Output the [x, y] coordinate of the center of the cell containing the given text.  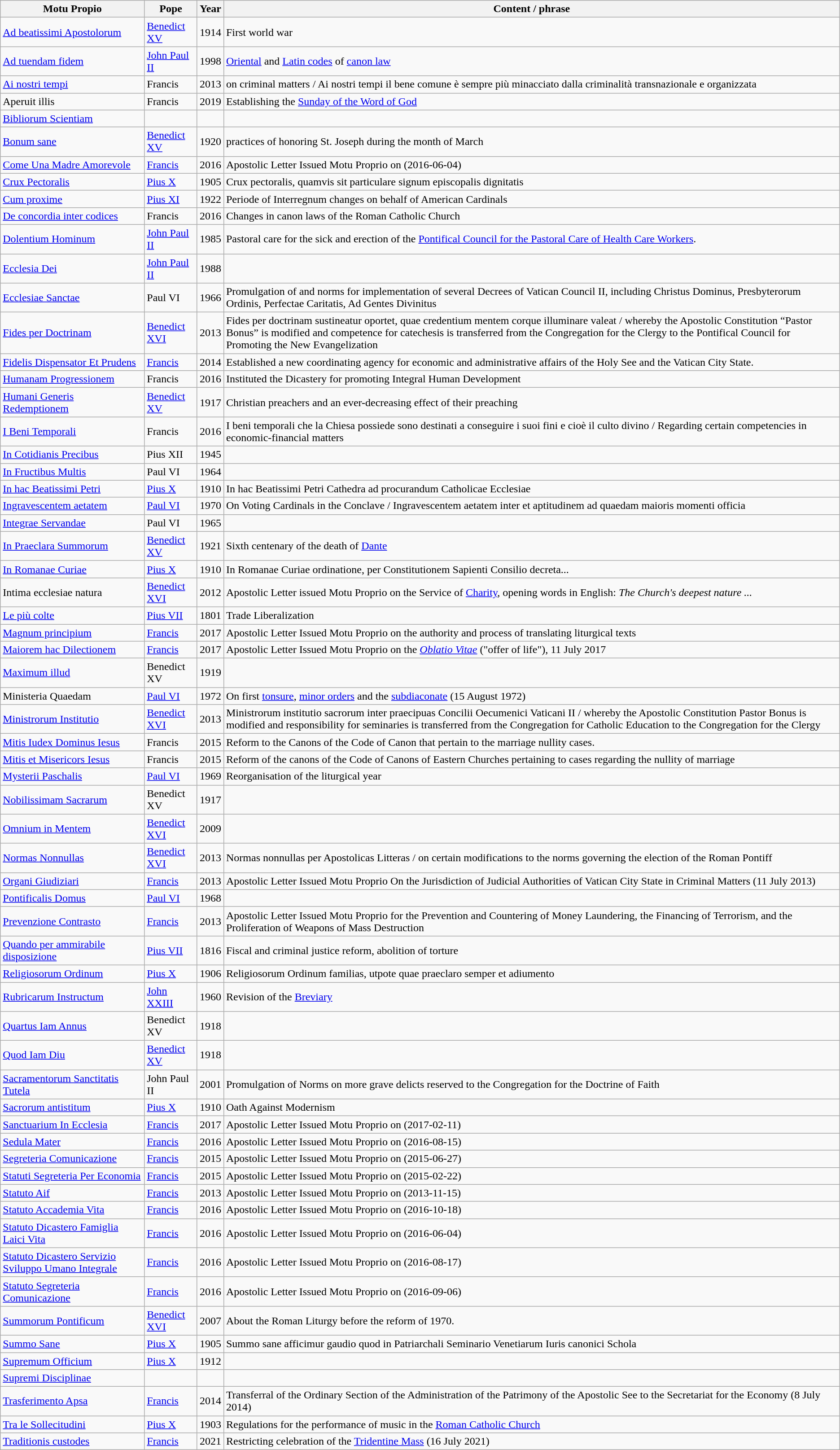
1985 [210, 239]
Omnium in Mentem [73, 828]
Ministeria Quaedam [73, 696]
Reorganisation of the liturgical year [531, 776]
Aperuit illis [73, 101]
Sanctuarium In Ecclesia [73, 1125]
Oath Against Modernism [531, 1108]
Supremi Disciplinae [73, 1378]
1920 [210, 142]
Restricting celebration of the Tridentine Mass (16 July 2021) [531, 1441]
Regulations for the performance of music in the Roman Catholic Church [531, 1424]
Apostolic Letter Issued Motu Proprio on (2016-08-15) [531, 1142]
1912 [210, 1361]
Apostolic Letter Issued Motu Proprio on (2013-11-15) [531, 1193]
Prevenzione Contrasto [73, 921]
Sacrorum antistitum [73, 1108]
On first tonsure, minor orders and the subdiaconate (15 August 1972) [531, 696]
Sacramentorum Sanctitatis Tutela [73, 1084]
2001 [210, 1084]
Reform of the canons of the Code of Canons of Eastern Churches pertaining to cases regarding the nullity of marriage [531, 759]
1906 [210, 973]
In Praeclara Summorum [73, 546]
Le più colte [73, 615]
2019 [210, 101]
Sixth centenary of the death of Dante [531, 546]
1960 [210, 996]
Tra le Sollecitudini [73, 1424]
1998 [210, 61]
Integrae Servandae [73, 523]
Maiorem hac Dilectionem [73, 650]
Crux Pectoralis [73, 182]
Pius XI [171, 199]
Humanam Progressionem [73, 379]
Trasferimento Apsa [73, 1401]
Quartus Iam Annus [73, 1026]
Pontificalis Domus [73, 898]
Come Una Madre Amorevole [73, 165]
on criminal matters / Ai nostri tempi il bene comune è sempre più minacciato dalla criminalità transnazionale e organizzata [531, 84]
Statuto Dicastero Servizio Sviluppo Umano Integrale [73, 1262]
Rubricarum Instructum [73, 996]
Promulgation of Norms on more grave delicts reserved to the Congregation for the Doctrine of Faith [531, 1084]
Pastoral care for the sick and erection of the Pontifical Council for the Pastoral Care of Health Care Workers. [531, 239]
Christian preachers and an ever-decreasing effect of their preaching [531, 402]
1969 [210, 776]
Supremum Officium [73, 1361]
Statuto Segreteria Comunicazione [73, 1292]
2021 [210, 1441]
Intima ecclesiae natura [73, 592]
Pope [171, 9]
2009 [210, 828]
Apostolic Letter Issued Motu Proprio on (2015-02-22) [531, 1176]
2007 [210, 1320]
First world war [531, 32]
Dolentium Hominum [73, 239]
Apostolic Letter Issued Motu Proprio On the Jurisdiction of Judicial Authorities of Vatican City State in Criminal Matters (11 July 2013) [531, 881]
Bibliorum Scientiam [73, 118]
Ai nostri tempi [73, 84]
Fiscal and criminal justice reform, abolition of torture [531, 951]
Apostolic Letter Issued Motu Proprio on the authority and process of translating liturgical texts [531, 632]
Segreteria Comunicazione [73, 1159]
1965 [210, 523]
Religiosorum Ordinum [73, 973]
Statuti Segreteria Per Economia [73, 1176]
Motu Propio [73, 9]
Content / phrase [531, 9]
practices of honoring St. Joseph during the month of March [531, 142]
1964 [210, 472]
Periode of Interregnum changes on behalf of American Cardinals [531, 199]
Ministrorum Institutio [73, 719]
Trade Liberalization [531, 615]
1816 [210, 951]
Ecclesia Dei [73, 268]
Sedula Mater [73, 1142]
1968 [210, 898]
Ad beatissimi Apostolorum [73, 32]
Ad tuendam fidem [73, 61]
Mitis Iudex Dominus Iesus [73, 742]
Ingravescentem aetatem [73, 506]
Normas Nonnullas [73, 858]
Reform to the Canons of the Code of Canon that pertain to the marriage nullity cases. [531, 742]
1922 [210, 199]
Apostolic Letter issued Motu Proprio on the Service of Charity, opening words in English: The Church's deepest nature ... [531, 592]
Apostolic Letter Issued Motu Proprio on the Oblatio Vitae ("offer of life"), 11 July 2017 [531, 650]
1801 [210, 615]
Statuto Accademia Vita [73, 1210]
Transferral of the Ordinary Section of the Administration of the Patrimony of the Apostolic See to the Secretariat for the Economy (8 July 2014) [531, 1401]
In hac Beatissimi Petri Cathedra ad procurandum Catholicae Ecclesiae [531, 489]
1914 [210, 32]
Instituted the Dicastery for promoting Integral Human Development [531, 379]
Apostolic Letter Issued Motu Proprio on (2016-08-17) [531, 1262]
Establishing the Sunday of the Word of God [531, 101]
1972 [210, 696]
Normas nonnullas per Apostolicas Litteras / on certain modifications to the norms governing the election of the Roman Pontiff [531, 858]
1919 [210, 673]
1903 [210, 1424]
Apostolic Letter Issued Motu Proprio on (2016-10-18) [531, 1210]
Oriental and Latin codes of canon law [531, 61]
Religiosorum Ordinum familias, utpote quae praeclaro semper et adiumento [531, 973]
Fides per Doctrinam [73, 333]
Summo sane afficimur gaudio quod in Patriarchali Seminario Venetiarum Iuris canonici Schola [531, 1344]
Established a new coordinating agency for economic and administrative affairs of the Holy See and the Vatican City State. [531, 362]
Traditionis custodes [73, 1441]
1970 [210, 506]
On Voting Cardinals in the Conclave / Ingravescentem aetatem inter et aptitudinem ad quaedam maioris momenti officia [531, 506]
Statuto Dicastero Famiglia Laici Vita [73, 1233]
In Cotidianis Precibus [73, 455]
In Romanae Curiae [73, 569]
Crux pectoralis, quamvis sit particulare signum episcopalis dignitatis [531, 182]
Apostolic Letter Issued Motu Proprio on (2015-06-27) [531, 1159]
Changes in canon laws of the Roman Catholic Church [531, 216]
Statuto Aif [73, 1193]
Quando per ammirabile disposizione [73, 951]
Ecclesiae Sanctae [73, 298]
2012 [210, 592]
Bonum sane [73, 142]
John XXIII [171, 996]
Summo Sane [73, 1344]
Cum proxime [73, 199]
In hac Beatissimi Petri [73, 489]
In Romanae Curiae ordinatione, per Constitutionem Sapienti Consilio decreta... [531, 569]
1966 [210, 298]
Revision of the Breviary [531, 996]
About the Roman Liturgy before the reform of 1970. [531, 1320]
Magnum principium [73, 632]
1945 [210, 455]
1921 [210, 546]
Fidelis Dispensator Et Prudens [73, 362]
Humani Generis Redemptionem [73, 402]
In Fructibus Multis [73, 472]
Year [210, 9]
Organi Giudiziari [73, 881]
Pius XII [171, 455]
Apostolic Letter Issued Motu Proprio on (2017-02-11) [531, 1125]
Maximum illud [73, 673]
Mysterii Paschalis [73, 776]
Mitis et Misericors Iesus [73, 759]
Nobilissimam Sacrarum [73, 800]
1988 [210, 268]
I Beni Temporali [73, 432]
Summorum Pontificum [73, 1320]
Apostolic Letter Issued Motu Proprio on (2016-09-06) [531, 1292]
De concordia inter codices [73, 216]
Quod Iam Diu [73, 1056]
